Locate the cell with the specified text and output its (X, Y) center coordinate. 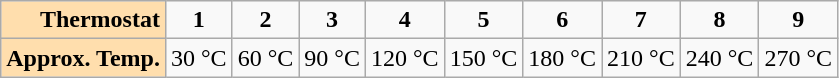
9 (798, 20)
240 °C (720, 58)
3 (332, 20)
180 °C (562, 58)
210 °C (642, 58)
7 (642, 20)
120 °C (404, 58)
Thermostat (84, 20)
4 (404, 20)
8 (720, 20)
2 (266, 20)
270 °C (798, 58)
60 °C (266, 58)
5 (484, 20)
1 (198, 20)
30 °C (198, 58)
Approx. Temp. (84, 58)
90 °C (332, 58)
150 °C (484, 58)
6 (562, 20)
